Detect which cell encompasses the target text, then output its (x, y) center coordinate. 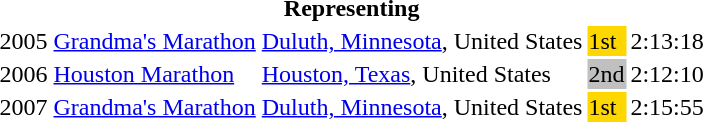
Houston Marathon (154, 74)
2nd (606, 74)
Houston, Texas, United States (422, 74)
